Capture the cell that displays the provided text and extract its [X, Y] central coordinate. 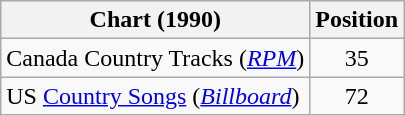
35 [357, 58]
US Country Songs (Billboard) [156, 96]
72 [357, 96]
Position [357, 20]
Canada Country Tracks (RPM) [156, 58]
Chart (1990) [156, 20]
